Identify which cell holds the provided text, then report its [x, y] central coordinate. 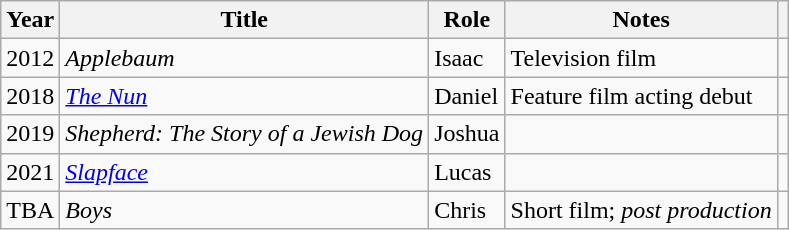
Slapface [244, 172]
2018 [30, 96]
Lucas [467, 172]
Feature film acting debut [641, 96]
2019 [30, 134]
Daniel [467, 96]
Role [467, 20]
2012 [30, 58]
Shepherd: The Story of a Jewish Dog [244, 134]
TBA [30, 210]
Notes [641, 20]
Year [30, 20]
Isaac [467, 58]
Joshua [467, 134]
Title [244, 20]
The Nun [244, 96]
Television film [641, 58]
Boys [244, 210]
Applebaum [244, 58]
Short film; post production [641, 210]
2021 [30, 172]
Chris [467, 210]
